Identify which cell holds the provided text, then report its (X, Y) central coordinate. 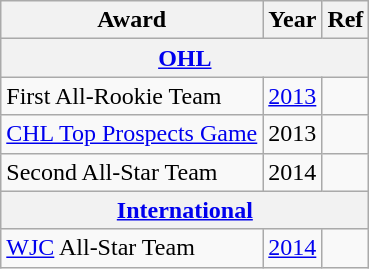
Ref (346, 20)
First All-Rookie Team (132, 96)
International (185, 210)
Second All-Star Team (132, 172)
WJC All-Star Team (132, 248)
CHL Top Prospects Game (132, 134)
OHL (185, 58)
Award (132, 20)
Year (292, 20)
